Determine the [x, y] coordinate at the center of the cell enclosing the given text.  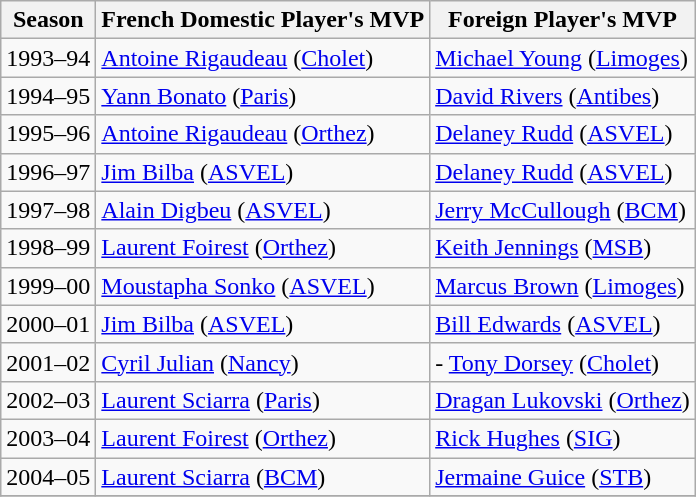
Cyril Julian (Nancy) [263, 362]
Alain Digbeu (ASVEL) [263, 210]
David Rivers (Antibes) [563, 96]
2002–03 [48, 400]
Yann Bonato (Paris) [263, 96]
1997–98 [48, 210]
French Domestic Player's MVP [263, 20]
1998–99 [48, 248]
2003–04 [48, 438]
Marcus Brown (Limoges) [563, 286]
Michael Young (Limoges) [563, 58]
Laurent Sciarra (Paris) [263, 400]
Laurent Sciarra (BCM) [263, 477]
Season [48, 20]
1995–96 [48, 134]
Dragan Lukovski (Orthez) [563, 400]
1996–97 [48, 172]
Rick Hughes (SIG) [563, 438]
Jermaine Guice (STB) [563, 477]
Antoine Rigaudeau (Orthez) [263, 134]
1999–00 [48, 286]
Moustapha Sonko (ASVEL) [263, 286]
- Tony Dorsey (Cholet) [563, 362]
2004–05 [48, 477]
Keith Jennings (MSB) [563, 248]
2001–02 [48, 362]
2000–01 [48, 324]
Jerry McCullough (BCM) [563, 210]
Bill Edwards (ASVEL) [563, 324]
1993–94 [48, 58]
1994–95 [48, 96]
Antoine Rigaudeau (Cholet) [263, 58]
Foreign Player's MVP [563, 20]
